Pinpoint the cell where the given text exists, returning its (X, Y) midpoint coordinate. 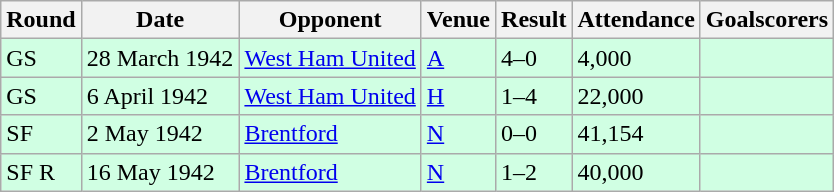
28 March 1942 (160, 58)
6 April 1942 (160, 96)
Venue (458, 20)
40,000 (636, 172)
1–4 (534, 96)
1–2 (534, 172)
4–0 (534, 58)
4,000 (636, 58)
0–0 (534, 134)
Opponent (330, 20)
SF R (41, 172)
Result (534, 20)
H (458, 96)
Goalscorers (766, 20)
SF (41, 134)
16 May 1942 (160, 172)
22,000 (636, 96)
41,154 (636, 134)
2 May 1942 (160, 134)
Round (41, 20)
A (458, 58)
Attendance (636, 20)
Date (160, 20)
